From the cell containing the given text, extract its center point as (x, y) coordinate. 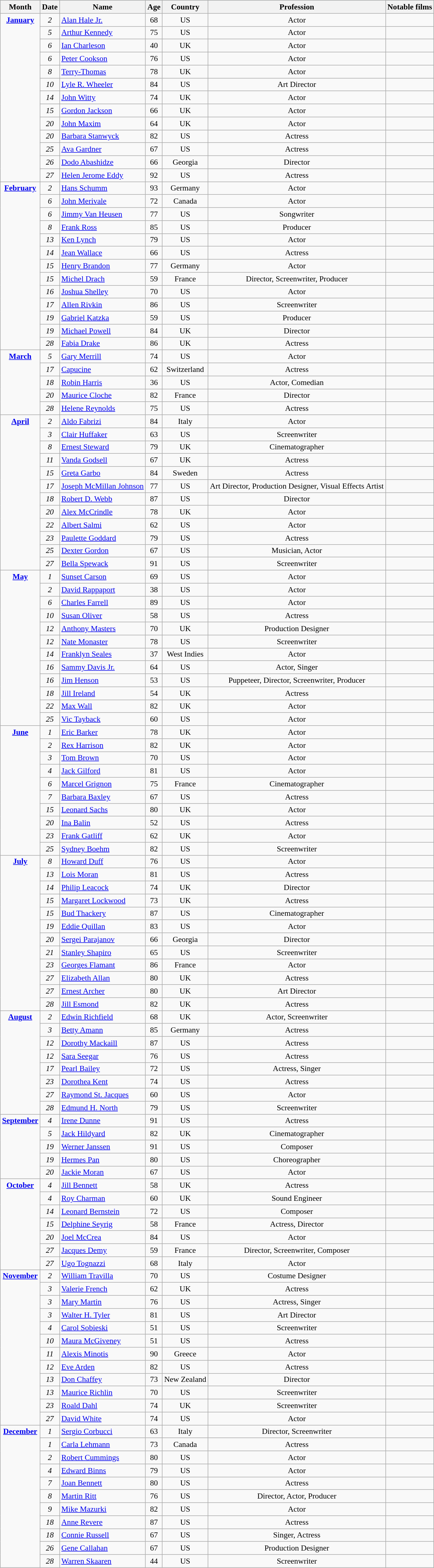
Max Wall (103, 706)
Michael Powell (103, 331)
38 (154, 590)
Jacques Demy (103, 1250)
Actress, Director (297, 1224)
Jackie Moran (103, 1172)
Vic Tayback (103, 719)
Paulette Goddard (103, 538)
Irene Dunne (103, 1121)
Jean Wallace (103, 253)
Jimmy Van Heusen (103, 214)
93 (154, 188)
Michel Drach (103, 279)
Profession (297, 7)
21 (49, 953)
Bud Thackery (103, 914)
John Maxim (103, 124)
Aldo Fabrizi (103, 421)
Joseph McMillan Johnson (103, 486)
40 (154, 46)
John Merivale (103, 201)
Maurice Richlin (103, 1393)
Franklyn Seales (103, 654)
Walter H. Tyler (103, 1315)
Elizabeth Allan (103, 978)
Robert Cummings (103, 1457)
Raymond St. Jacques (103, 1095)
Alan Hale Jr. (103, 20)
53 (154, 681)
John Witty (103, 98)
New Zealand (185, 1380)
44 (154, 1561)
Jill Bennett (103, 1186)
Maurice Cloche (103, 396)
Joan Bennett (103, 1483)
Dexter Gordon (103, 551)
Leonard Bernstein (103, 1211)
William Travilla (103, 1276)
Dorothy Mackaill (103, 1043)
Edward Binns (103, 1471)
Joel McCrea (103, 1238)
89 (154, 603)
Musician, Actor (297, 551)
Pearl Bailey (103, 1069)
Director, Actor, Producer (297, 1496)
Songwriter (297, 214)
Jill Esmond (103, 1004)
Stanley Shapiro (103, 953)
Capucine (103, 370)
June (20, 790)
Alexis Minotis (103, 1354)
Howard Duff (103, 862)
Leonard Sachs (103, 810)
Henry Brandon (103, 266)
Gabriel Katzka (103, 318)
Ugo Tognazzi (103, 1263)
Jim Henson (103, 681)
Jack Gilford (103, 771)
May (20, 648)
December (20, 1496)
Carol Sobieski (103, 1328)
Anne Revere (103, 1522)
Hermes Pan (103, 1160)
Sergio Corbucci (103, 1432)
Sara Seegar (103, 1056)
Valerie French (103, 1289)
Ina Balin (103, 823)
Sammy Davis Jr. (103, 667)
David White (103, 1419)
Connie Russell (103, 1535)
Mike Mazurki (103, 1509)
Actor, Comedian (297, 382)
August (20, 1062)
Georges Flamant (103, 965)
David Rappaport (103, 590)
Notable films (410, 7)
Ernest Archer (103, 991)
37 (154, 654)
January (20, 97)
Sydney Boehm (103, 849)
Helen Jerome Eddy (103, 175)
Anthony Masters (103, 629)
Ernest Steward (103, 447)
Sunset Carson (103, 577)
West Indies (185, 654)
52 (154, 823)
November (20, 1347)
Charles Farrell (103, 603)
Jack Hildyard (103, 1134)
Edmund H. North (103, 1108)
Alex McCrindle (103, 512)
Philip Leacock (103, 888)
Actor, Singer (297, 667)
July (20, 933)
Lyle R. Wheeler (103, 85)
92 (154, 175)
Hans Schumm (103, 188)
Frank Ross (103, 227)
February (20, 266)
Bella Spewack (103, 564)
Country (185, 7)
Name (103, 7)
Robert D. Webb (103, 499)
April (20, 493)
Rex Harrison (103, 745)
Frank Gatliff (103, 836)
54 (154, 693)
Director, Screenwriter, Composer (297, 1250)
Dorothea Kent (103, 1082)
36 (154, 382)
Margaret Lockwood (103, 901)
Fabia Drake (103, 344)
Age (154, 7)
Art Director, Production Designer, Visual Effects Artist (297, 486)
Jill Ireland (103, 693)
Puppeteer, Director, Screenwriter, Producer (297, 681)
Mary Martin (103, 1302)
Martin Ritt (103, 1496)
Susan Oliver (103, 616)
Eddie Quillan (103, 927)
Marcel Grignon (103, 784)
Sergei Parajanov (103, 939)
Roald Dahl (103, 1406)
Vanda Godsell (103, 460)
Werner Janssen (103, 1147)
Nate Monaster (103, 642)
90 (154, 1354)
Gene Callahan (103, 1548)
Warren Skaaren (103, 1561)
Terry-Thomas (103, 72)
65 (154, 953)
Arthur Kennedy (103, 33)
Lois Moran (103, 875)
Gordon Jackson (103, 111)
September (20, 1147)
Costume Designer (297, 1276)
Delphine Seyrig (103, 1224)
Ian Charleson (103, 46)
Singer, Actress (297, 1535)
83 (154, 927)
Switzerland (185, 370)
69 (154, 577)
Gary Merrill (103, 357)
Don Chaffey (103, 1380)
March (20, 382)
Carla Lehmann (103, 1445)
Ken Lynch (103, 240)
Betty Amann (103, 1030)
Albert Salmi (103, 525)
Joshua Shelley (103, 292)
Director, Screenwriter, Producer (297, 279)
Director, Screenwriter (297, 1432)
9 (49, 1509)
Sound Engineer (297, 1199)
Allen Rivkin (103, 305)
Edwin Richfield (103, 1017)
Barbara Stanwyck (103, 136)
Barbara Baxley (103, 797)
Robin Harris (103, 382)
Month (20, 7)
Sweden (185, 473)
Dodo Abashidze (103, 163)
Actor, Screenwriter (297, 1017)
Choreographer (297, 1160)
Greece (185, 1354)
Ava Gardner (103, 149)
Tom Brown (103, 758)
Date (49, 7)
Helene Reynolds (103, 409)
Eve Arden (103, 1367)
Roy Charman (103, 1199)
Maura McGiveney (103, 1341)
Greta Garbo (103, 473)
Clair Huffaker (103, 434)
Eric Barker (103, 732)
October (20, 1224)
Peter Cookson (103, 59)
